Pinpoint the cell where the given text exists, returning its [X, Y] midpoint coordinate. 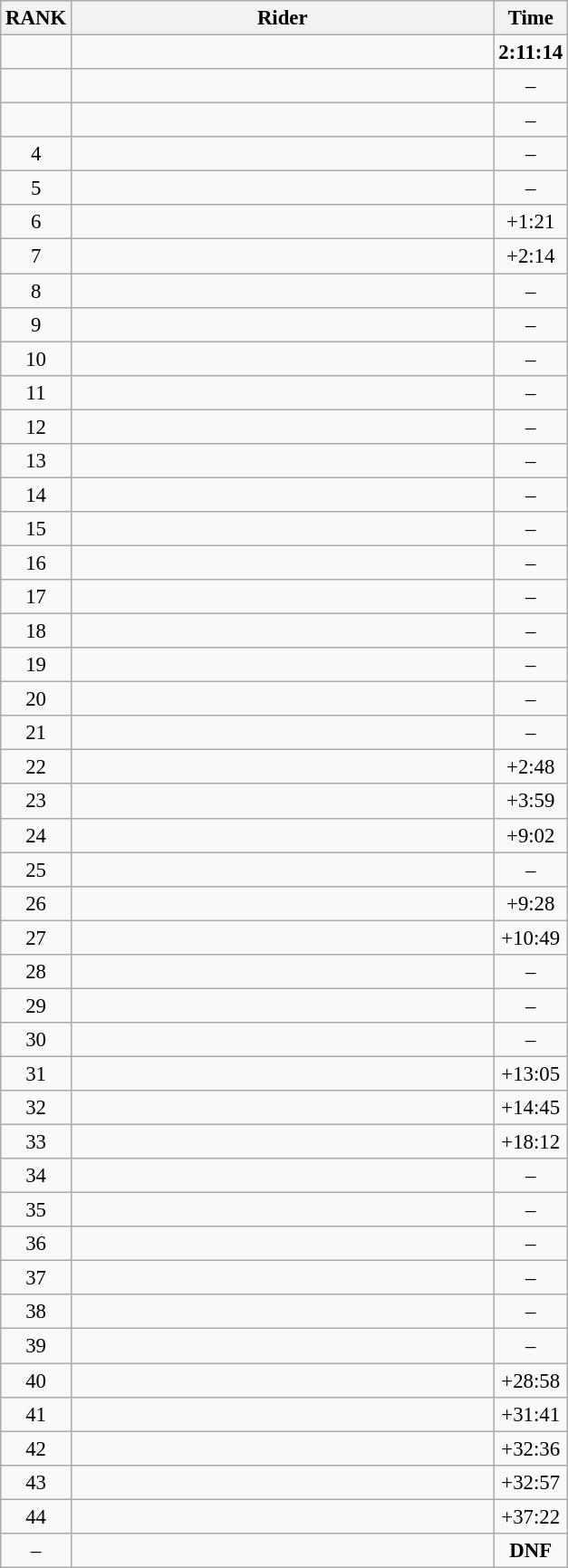
+14:45 [531, 1108]
39 [36, 1346]
DNF [531, 1551]
38 [36, 1313]
2:11:14 [531, 53]
20 [36, 699]
19 [36, 665]
34 [36, 1176]
43 [36, 1482]
8 [36, 291]
+1:21 [531, 222]
24 [36, 835]
+10:49 [531, 938]
12 [36, 427]
29 [36, 1005]
RANK [36, 18]
15 [36, 529]
28 [36, 972]
+37:22 [531, 1516]
42 [36, 1448]
+9:02 [531, 835]
25 [36, 870]
+31:41 [531, 1414]
36 [36, 1244]
+9:28 [531, 903]
+18:12 [531, 1142]
32 [36, 1108]
10 [36, 359]
26 [36, 903]
14 [36, 495]
9 [36, 324]
4 [36, 154]
31 [36, 1073]
+28:58 [531, 1380]
7 [36, 256]
+3:59 [531, 802]
27 [36, 938]
11 [36, 392]
35 [36, 1210]
5 [36, 188]
37 [36, 1278]
+13:05 [531, 1073]
Rider [283, 18]
17 [36, 597]
+2:48 [531, 767]
30 [36, 1040]
33 [36, 1142]
41 [36, 1414]
44 [36, 1516]
23 [36, 802]
21 [36, 733]
+32:36 [531, 1448]
40 [36, 1380]
+2:14 [531, 256]
22 [36, 767]
13 [36, 461]
16 [36, 563]
6 [36, 222]
18 [36, 631]
+32:57 [531, 1482]
Time [531, 18]
